Locate the cell with the specified text and output its [X, Y] center coordinate. 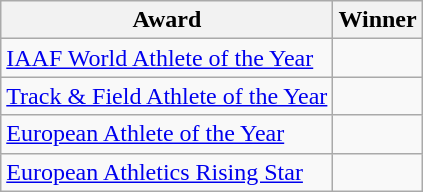
European Athletics Rising Star [167, 172]
Winner [378, 20]
Track & Field Athlete of the Year [167, 96]
IAAF World Athlete of the Year [167, 58]
Award [167, 20]
European Athlete of the Year [167, 134]
